Detect which cell encompasses the target text, then output its (x, y) center coordinate. 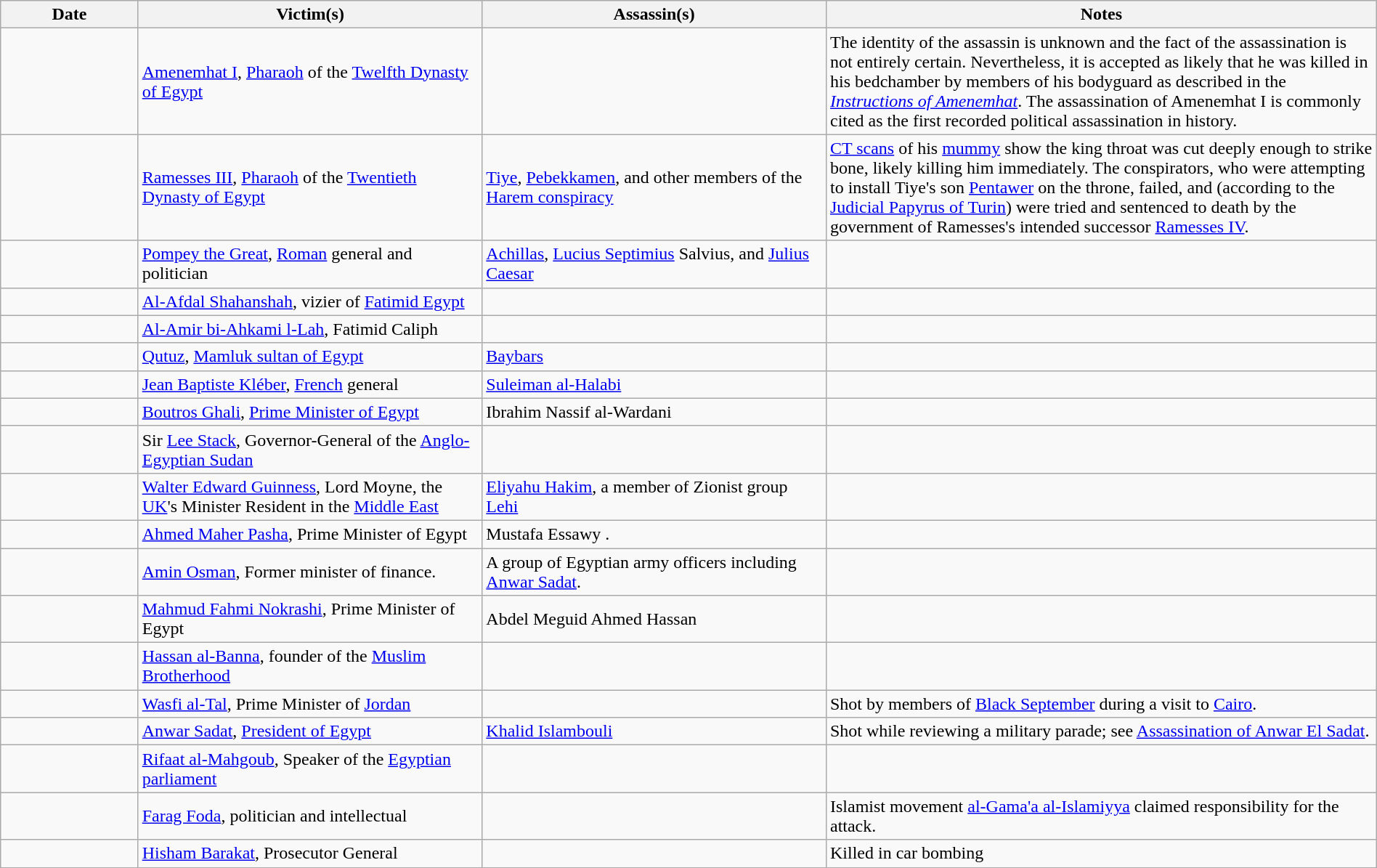
Anwar Sadat, President of Egypt (310, 731)
Ramesses III, Pharaoh of the Twentieth Dynasty of Egypt (310, 187)
Victim(s) (310, 15)
Hisham Barakat, Prosecutor General (310, 853)
Khalid Islambouli (654, 731)
Assassin(s) (654, 15)
Islamist movement al-Gama'a al-Islamiyya claimed responsibility for the attack. (1101, 816)
Pompey the Great, Roman general and politician (310, 264)
Al-Afdal Shahanshah, vizier of Fatimid Egypt (310, 301)
Mahmud Fahmi Nokrashi, Prime Minister of Egypt (310, 619)
Suleiman al-Halabi (654, 384)
Sir Lee Stack, Governor-General of the Anglo-Egyptian Sudan (310, 449)
Mustafa Essawy . (654, 534)
Qutuz, Mamluk sultan of Egypt (310, 357)
Jean Baptiste Kléber, French general (310, 384)
Amin Osman, Former minister of finance. (310, 571)
Wasfi al-Tal, Prime Minister of Jordan (310, 704)
Shot by members of Black September during a visit to Cairo. (1101, 704)
Boutros Ghali, Prime Minister of Egypt (310, 412)
Eliyahu Hakim, a member of Zionist group Lehi (654, 497)
A group of Egyptian army officers including Anwar Sadat. (654, 571)
Amenemhat I, Pharaoh of the Twelfth Dynasty of Egypt (310, 81)
Date (70, 15)
Tiye, Pebekkamen, and other members of the Harem conspiracy (654, 187)
Killed in car bombing (1101, 853)
Farag Foda, politician and intellectual (310, 816)
Rifaat al-Mahgoub, Speaker of the Egyptian parliament (310, 768)
Ahmed Maher Pasha, Prime Minister of Egypt (310, 534)
Al-Amir bi-Ahkami l-Lah, Fatimid Caliph (310, 329)
Abdel Meguid Ahmed Hassan (654, 619)
Shot while reviewing a military parade; see Assassination of Anwar El Sadat. (1101, 731)
Achillas, Lucius Septimius Salvius, and Julius Caesar (654, 264)
Notes (1101, 15)
Hassan al-Banna, founder of the Muslim Brotherhood (310, 667)
Baybars (654, 357)
Walter Edward Guinness, Lord Moyne, the UK's Minister Resident in the Middle East (310, 497)
Ibrahim Nassif al-Wardani (654, 412)
